Locate the cell with the specified text and output its (X, Y) center coordinate. 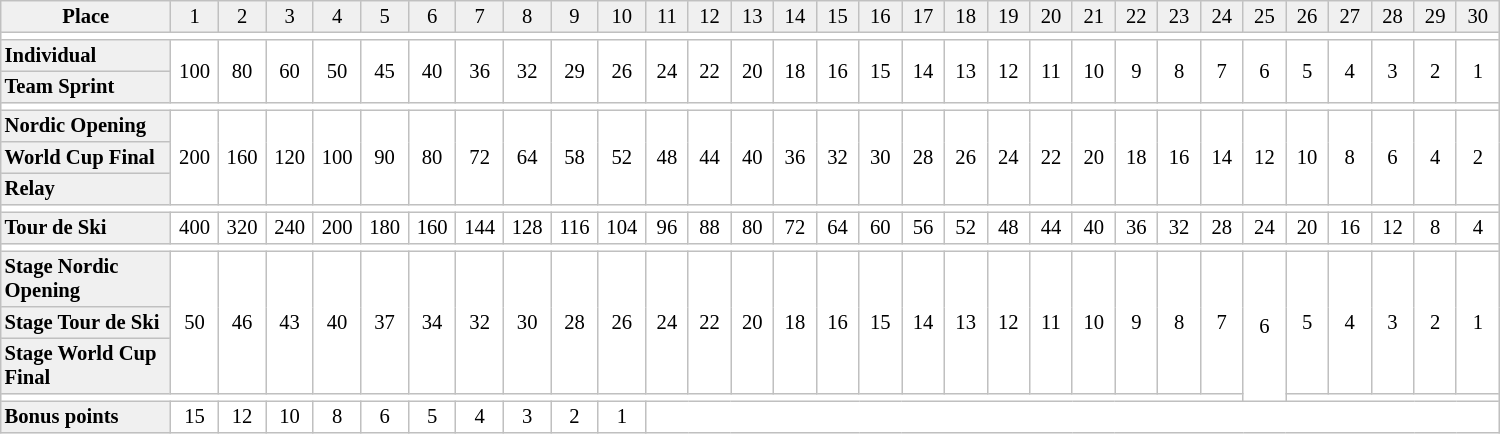
120 (290, 157)
90 (385, 157)
96 (668, 228)
21 (1094, 16)
23 (1180, 16)
144 (480, 228)
34 (432, 322)
Bonus points (86, 417)
Tour de Ski (86, 228)
46 (242, 322)
180 (385, 228)
104 (622, 228)
17 (924, 16)
Stage Tour de Ski (86, 322)
56 (924, 228)
Stage Nordic Opening (86, 279)
43 (290, 322)
88 (710, 228)
37 (385, 322)
320 (242, 228)
Nordic Opening (86, 126)
128 (527, 228)
25 (1264, 16)
27 (1350, 16)
58 (574, 157)
Stage World Cup Final (86, 366)
45 (385, 72)
Place (86, 16)
19 (1008, 16)
240 (290, 228)
Individual (86, 56)
400 (195, 228)
World Cup Final (86, 158)
116 (574, 228)
Team Sprint (86, 87)
Relay (86, 189)
